Provide the [X, Y] coordinate of the cell's center where the given text is located.  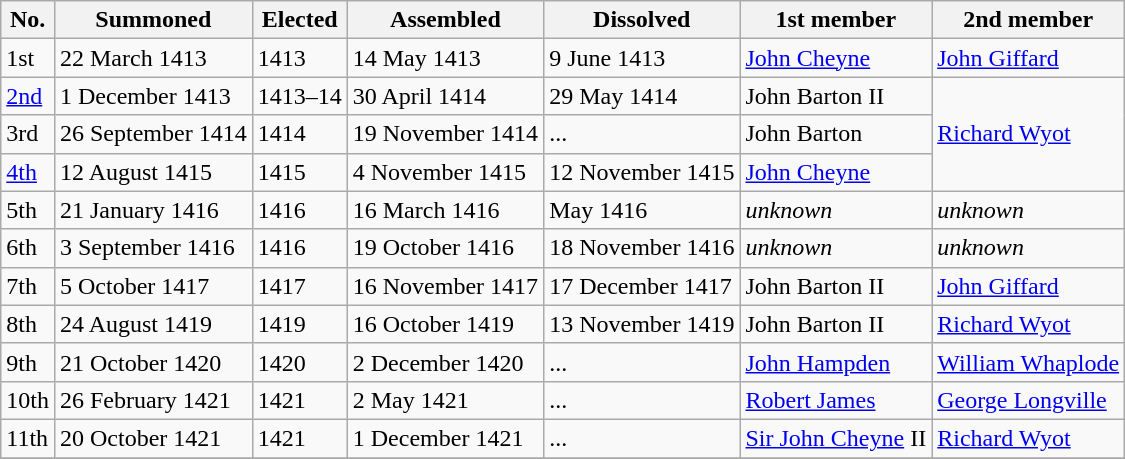
Robert James [836, 400]
30 April 1414 [445, 96]
1 December 1421 [445, 438]
21 October 1420 [153, 362]
1413 [300, 58]
4 November 1415 [445, 172]
14 May 1413 [445, 58]
1st member [836, 20]
26 September 1414 [153, 134]
16 March 1416 [445, 210]
12 November 1415 [642, 172]
18 November 1416 [642, 248]
13 November 1419 [642, 324]
24 August 1419 [153, 324]
21 January 1416 [153, 210]
Assembled [445, 20]
17 December 1417 [642, 286]
1 December 1413 [153, 96]
5 October 1417 [153, 286]
26 February 1421 [153, 400]
2nd [28, 96]
9th [28, 362]
19 October 1416 [445, 248]
May 1416 [642, 210]
16 November 1417 [445, 286]
7th [28, 286]
2 December 1420 [445, 362]
1413–14 [300, 96]
19 November 1414 [445, 134]
6th [28, 248]
Elected [300, 20]
John Barton [836, 134]
George Longville [1028, 400]
4th [28, 172]
29 May 1414 [642, 96]
1417 [300, 286]
1420 [300, 362]
Dissolved [642, 20]
3rd [28, 134]
9 June 1413 [642, 58]
Sir John Cheyne II [836, 438]
No. [28, 20]
William Whaplode [1028, 362]
1419 [300, 324]
3 September 1416 [153, 248]
12 August 1415 [153, 172]
1414 [300, 134]
Summoned [153, 20]
John Hampden [836, 362]
1st [28, 58]
8th [28, 324]
2nd member [1028, 20]
20 October 1421 [153, 438]
16 October 1419 [445, 324]
22 March 1413 [153, 58]
11th [28, 438]
1415 [300, 172]
10th [28, 400]
5th [28, 210]
2 May 1421 [445, 400]
